Return [x, y] of the center of cell containing provided text 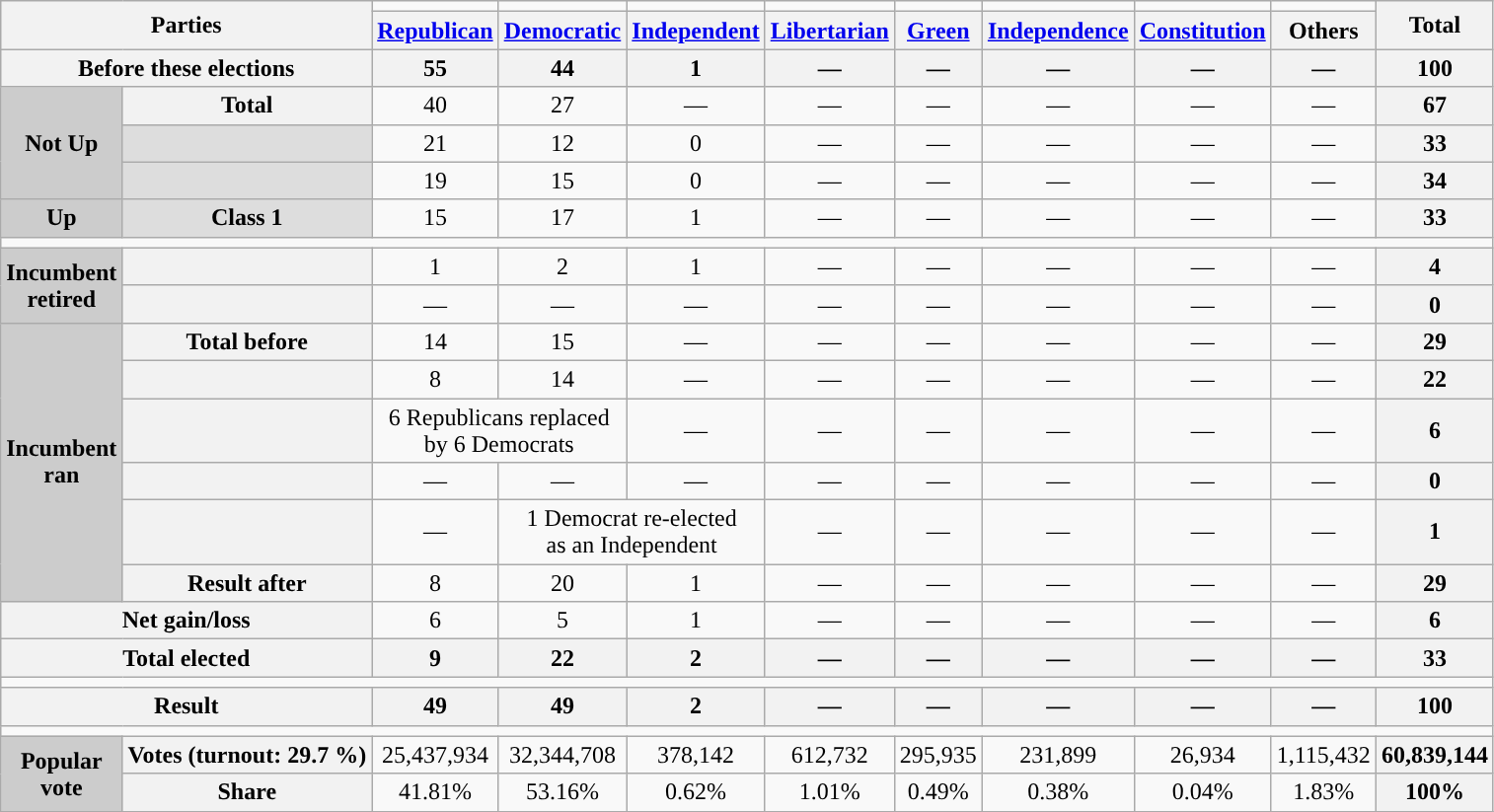
27 [562, 106]
1,115,432 [1323, 755]
4 [1435, 266]
1 Democrat re-electedas an Independent [632, 533]
32,344,708 [562, 755]
Total before [247, 341]
Popularvote [61, 774]
0.38% [1058, 792]
Class 1 [247, 218]
Others [1323, 31]
26,934 [1202, 755]
44 [562, 68]
Net gain/loss [187, 621]
Result after [247, 583]
20 [562, 583]
53.16% [562, 792]
612,732 [829, 755]
Constitution [1202, 31]
Result [187, 706]
Democratic [562, 31]
Before these elections [187, 68]
Independent [696, 31]
Share [247, 792]
41.81% [435, 792]
Total elected [187, 658]
6 Republicans replacedby 6 Democrats [499, 430]
34 [1435, 181]
Parties [187, 26]
0.49% [937, 792]
0.62% [696, 792]
0.04% [1202, 792]
Not Up [61, 143]
17 [562, 218]
9 [435, 658]
19 [435, 181]
Up [61, 218]
Votes (turnout: 29.7 %) [247, 755]
Incumbentretired [61, 285]
40 [435, 106]
100% [1435, 792]
378,142 [696, 755]
55 [435, 68]
Incumbentran [61, 462]
1.01% [829, 792]
Green [937, 31]
Independence [1058, 31]
231,899 [1058, 755]
295,935 [937, 755]
Republican [435, 31]
12 [562, 143]
Libertarian [829, 31]
25,437,934 [435, 755]
67 [1435, 106]
1.83% [1323, 792]
21 [435, 143]
5 [562, 621]
60,839,144 [1435, 755]
